Identify which cell holds the provided text, then report its (X, Y) central coordinate. 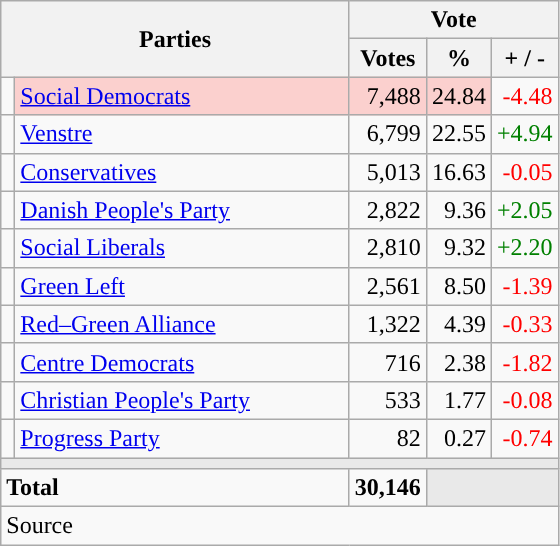
22.55 (458, 134)
Centre Democrats (182, 362)
-0.05 (524, 172)
82 (388, 438)
Christian People's Party (182, 400)
9.36 (458, 210)
Venstre (182, 134)
0.27 (458, 438)
6,799 (388, 134)
9.32 (458, 248)
16.63 (458, 172)
-0.74 (524, 438)
2,822 (388, 210)
-1.82 (524, 362)
+ / - (524, 58)
24.84 (458, 96)
Total (176, 488)
1,322 (388, 324)
Progress Party (182, 438)
Green Left (182, 286)
1.77 (458, 400)
Parties (176, 39)
Conservatives (182, 172)
2.38 (458, 362)
Source (280, 526)
-1.39 (524, 286)
2,810 (388, 248)
-4.48 (524, 96)
Social Liberals (182, 248)
533 (388, 400)
Red–Green Alliance (182, 324)
-0.33 (524, 324)
716 (388, 362)
+2.05 (524, 210)
8.50 (458, 286)
2,561 (388, 286)
4.39 (458, 324)
Votes (388, 58)
Vote (454, 20)
% (458, 58)
-0.08 (524, 400)
7,488 (388, 96)
+2.20 (524, 248)
+4.94 (524, 134)
Danish People's Party (182, 210)
30,146 (388, 488)
Social Democrats (182, 96)
5,013 (388, 172)
